Scan for the cell matching the given text and deliver its (x, y) coordinate at center. 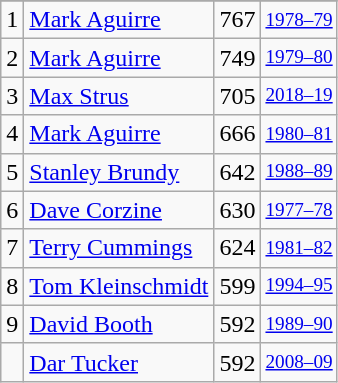
Dar Tucker (119, 362)
630 (238, 210)
1979–80 (299, 58)
Tom Kleinschmidt (119, 286)
2018–19 (299, 96)
9 (12, 324)
5 (12, 172)
1978–79 (299, 20)
624 (238, 248)
David Booth (119, 324)
8 (12, 286)
749 (238, 58)
Terry Cummings (119, 248)
2 (12, 58)
1977–78 (299, 210)
Max Strus (119, 96)
2008–09 (299, 362)
1988–89 (299, 172)
4 (12, 134)
1994–95 (299, 286)
7 (12, 248)
6 (12, 210)
1981–82 (299, 248)
3 (12, 96)
Stanley Brundy (119, 172)
666 (238, 134)
767 (238, 20)
1989–90 (299, 324)
705 (238, 96)
Dave Corzine (119, 210)
599 (238, 286)
642 (238, 172)
1 (12, 20)
1980–81 (299, 134)
